Detect which cell encompasses the target text, then output its (x, y) center coordinate. 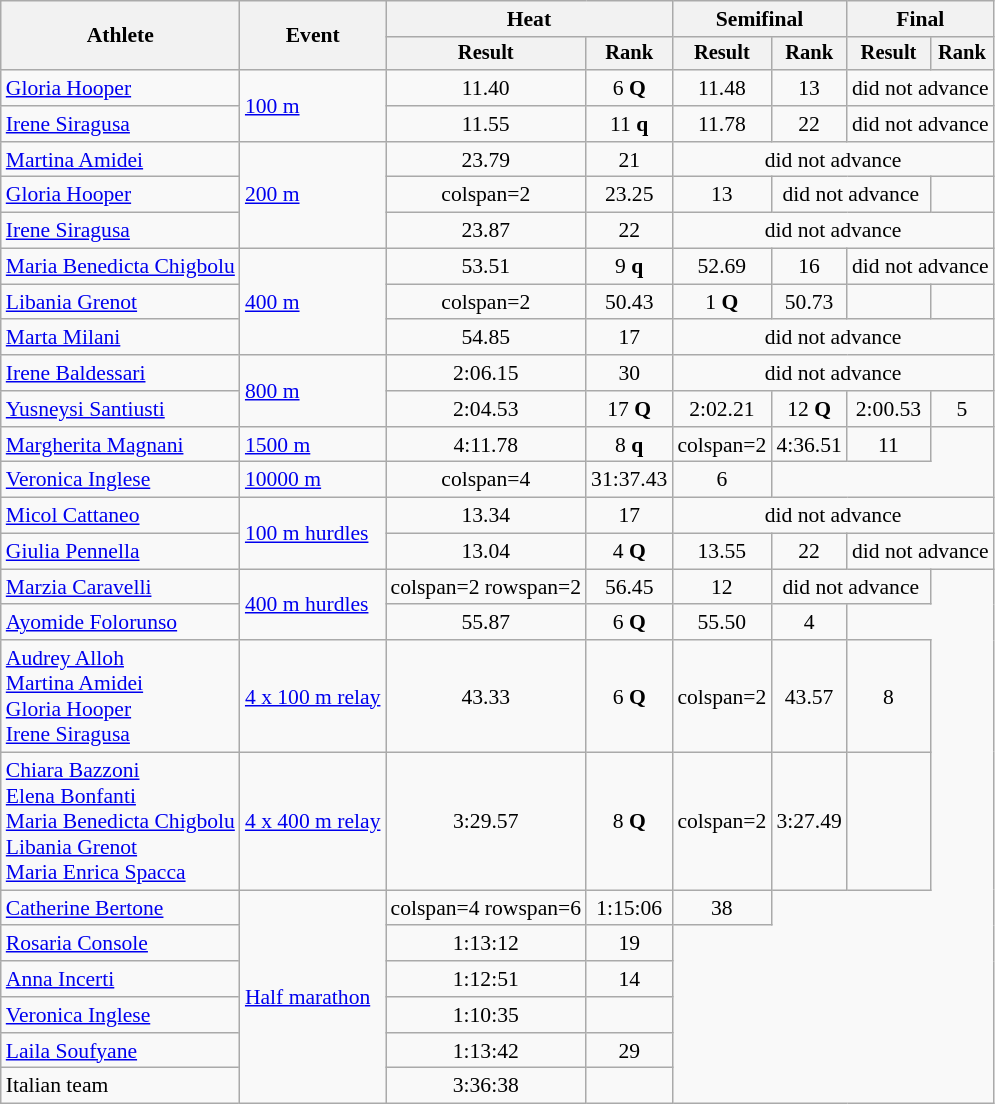
13.04 (486, 552)
19 (629, 944)
12 (722, 587)
30 (629, 373)
29 (629, 1051)
Italian team (120, 1086)
Chiara BazzoniElena Bonfanti Maria Benedicta ChigboluLibania Grenot Maria Enrica Spacca (120, 822)
Marta Milani (120, 338)
23.25 (629, 195)
100 m (313, 106)
Heat (530, 19)
55.87 (486, 623)
11.48 (722, 88)
12 Q (808, 409)
100 m hurdles (313, 534)
Event (313, 36)
11 (888, 445)
8 (888, 696)
Rosaria Console (120, 944)
Maria Benedicta Chigbolu (120, 267)
5 (962, 409)
4:11.78 (486, 445)
800 m (313, 390)
Audrey AllohMartina AmideiGloria HooperIrene Siragusa (120, 696)
3:27.49 (808, 822)
56.45 (629, 587)
Giulia Pennella (120, 552)
11.55 (486, 124)
14 (629, 979)
3:29.57 (486, 822)
31:37.43 (629, 480)
4 x 400 m relay (313, 822)
2:06.15 (486, 373)
2:02.21 (722, 409)
3:36:38 (486, 1086)
Martina Amidei (120, 160)
colspan=4 (486, 480)
2:04.53 (486, 409)
4 Q (629, 552)
13.55 (722, 552)
17 Q (629, 409)
Half marathon (313, 997)
11.40 (486, 88)
8 Q (629, 822)
400 m hurdles (313, 604)
Micol Cattaneo (120, 516)
43.33 (486, 696)
1:12:51 (486, 979)
1:13:42 (486, 1051)
16 (808, 267)
8 q (629, 445)
Marzia Caravelli (120, 587)
53.51 (486, 267)
Final (920, 19)
38 (722, 908)
11 q (629, 124)
Yusneysi Santiusti (120, 409)
Anna Incerti (120, 979)
2:00.53 (888, 409)
23.79 (486, 160)
21 (629, 160)
10000 m (313, 480)
colspan=4 rowspan=6 (486, 908)
200 m (313, 196)
50.73 (808, 302)
4 x 100 m relay (313, 696)
11.78 (722, 124)
4 (808, 623)
43.57 (808, 696)
Irene Baldessari (120, 373)
4:36.51 (808, 445)
Ayomide Folorunso (120, 623)
50.43 (629, 302)
Semifinal (760, 19)
9 q (629, 267)
13.34 (486, 516)
Catherine Bertone (120, 908)
55.50 (722, 623)
1:15:06 (629, 908)
Margherita Magnani (120, 445)
400 m (313, 302)
1:10:35 (486, 1015)
1500 m (313, 445)
23.87 (486, 231)
6 (722, 480)
52.69 (722, 267)
Athlete (120, 36)
Libania Grenot (120, 302)
1 Q (722, 302)
Laila Soufyane (120, 1051)
54.85 (486, 338)
1:13:12 (486, 944)
colspan=2 rowspan=2 (486, 587)
